From the cell containing the given text, extract its center point as (x, y) coordinate. 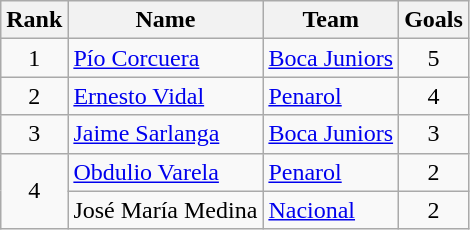
Team (331, 20)
Obdulio Varela (166, 172)
Nacional (331, 210)
Name (166, 20)
José María Medina (166, 210)
Goals (434, 20)
Jaime Sarlanga (166, 134)
1 (34, 58)
Ernesto Vidal (166, 96)
5 (434, 58)
Pío Corcuera (166, 58)
Rank (34, 20)
